Return the (x, y) coordinate for the center point of the cell that contains the specified text.  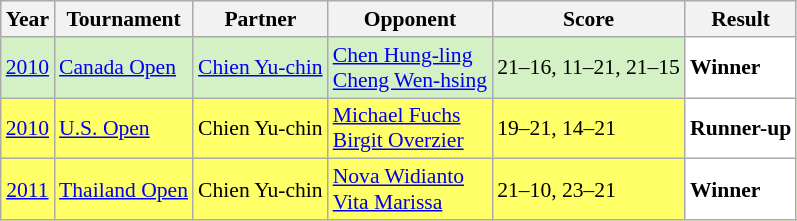
Tournament (124, 19)
21–16, 11–21, 21–15 (588, 68)
21–10, 23–21 (588, 190)
Michael Fuchs Birgit Overzier (410, 128)
Canada Open (124, 68)
Thailand Open (124, 190)
Result (740, 19)
Nova Widianto Vita Marissa (410, 190)
Opponent (410, 19)
Chen Hung-ling Cheng Wen-hsing (410, 68)
U.S. Open (124, 128)
Runner-up (740, 128)
2011 (28, 190)
Year (28, 19)
Score (588, 19)
19–21, 14–21 (588, 128)
Partner (260, 19)
